Search for the cell housing the specified text and yield its [X, Y] center coordinate. 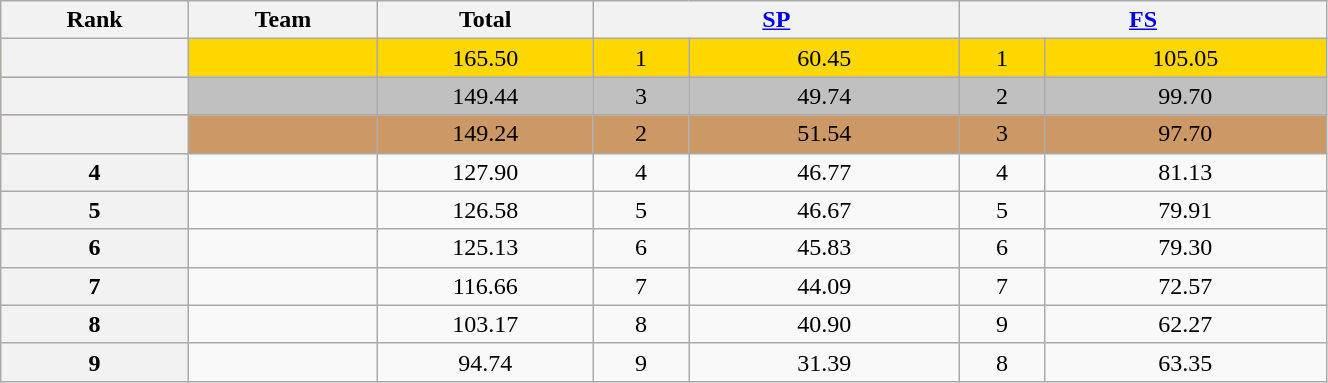
Rank [95, 20]
60.45 [824, 58]
99.70 [1185, 96]
127.90 [485, 172]
79.91 [1185, 210]
SP [776, 20]
31.39 [824, 362]
94.74 [485, 362]
FS [1144, 20]
125.13 [485, 248]
79.30 [1185, 248]
44.09 [824, 286]
165.50 [485, 58]
126.58 [485, 210]
103.17 [485, 324]
149.44 [485, 96]
72.57 [1185, 286]
40.90 [824, 324]
62.27 [1185, 324]
Team [282, 20]
51.54 [824, 134]
46.67 [824, 210]
Total [485, 20]
116.66 [485, 286]
45.83 [824, 248]
105.05 [1185, 58]
149.24 [485, 134]
81.13 [1185, 172]
63.35 [1185, 362]
46.77 [824, 172]
97.70 [1185, 134]
49.74 [824, 96]
